Provide the (x, y) coordinate of the cell's center where the given text is located.  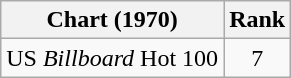
US Billboard Hot 100 (112, 58)
Rank (258, 20)
7 (258, 58)
Chart (1970) (112, 20)
